Determine the (x, y) coordinate at the center of the cell enclosing the given text.  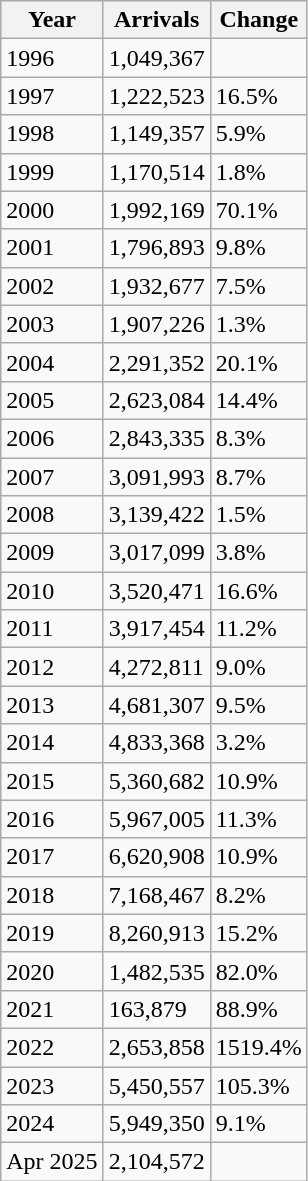
11.2% (258, 629)
8.3% (258, 438)
3,091,993 (156, 477)
Change (258, 20)
7.5% (258, 286)
2020 (52, 971)
6,620,908 (156, 857)
2003 (52, 324)
2023 (52, 1085)
2005 (52, 400)
4,272,811 (156, 667)
9.8% (258, 248)
3,917,454 (156, 629)
2017 (52, 857)
82.0% (258, 971)
2,104,572 (156, 1162)
88.9% (258, 1009)
2001 (52, 248)
163,879 (156, 1009)
70.1% (258, 210)
105.3% (258, 1085)
1519.4% (258, 1047)
1998 (52, 134)
1999 (52, 172)
2019 (52, 933)
1,992,169 (156, 210)
2013 (52, 705)
2008 (52, 515)
5,967,005 (156, 819)
5,450,557 (156, 1085)
8.2% (258, 895)
2000 (52, 210)
1,170,514 (156, 172)
9.1% (258, 1124)
5,949,350 (156, 1124)
1,049,367 (156, 58)
2014 (52, 743)
14.4% (258, 400)
2016 (52, 819)
2011 (52, 629)
20.1% (258, 362)
2018 (52, 895)
3.2% (258, 743)
Year (52, 20)
2,843,335 (156, 438)
1,222,523 (156, 96)
8,260,913 (156, 933)
2004 (52, 362)
3,017,099 (156, 553)
15.2% (258, 933)
1.5% (258, 515)
2022 (52, 1047)
2,291,352 (156, 362)
11.3% (258, 819)
3,520,471 (156, 591)
1,796,893 (156, 248)
4,833,368 (156, 743)
2007 (52, 477)
7,168,467 (156, 895)
1,907,226 (156, 324)
1,932,677 (156, 286)
9.5% (258, 705)
9.0% (258, 667)
1,149,357 (156, 134)
2,653,858 (156, 1047)
2006 (52, 438)
Apr 2025 (52, 1162)
2010 (52, 591)
5.9% (258, 134)
2012 (52, 667)
1996 (52, 58)
16.6% (258, 591)
2015 (52, 781)
16.5% (258, 96)
1.8% (258, 172)
4,681,307 (156, 705)
3.8% (258, 553)
2021 (52, 1009)
5,360,682 (156, 781)
2009 (52, 553)
2024 (52, 1124)
2,623,084 (156, 400)
3,139,422 (156, 515)
2002 (52, 286)
1.3% (258, 324)
Arrivals (156, 20)
1,482,535 (156, 971)
1997 (52, 96)
8.7% (258, 477)
